Determine the (X, Y) coordinate at the center of the cell enclosing the given text.  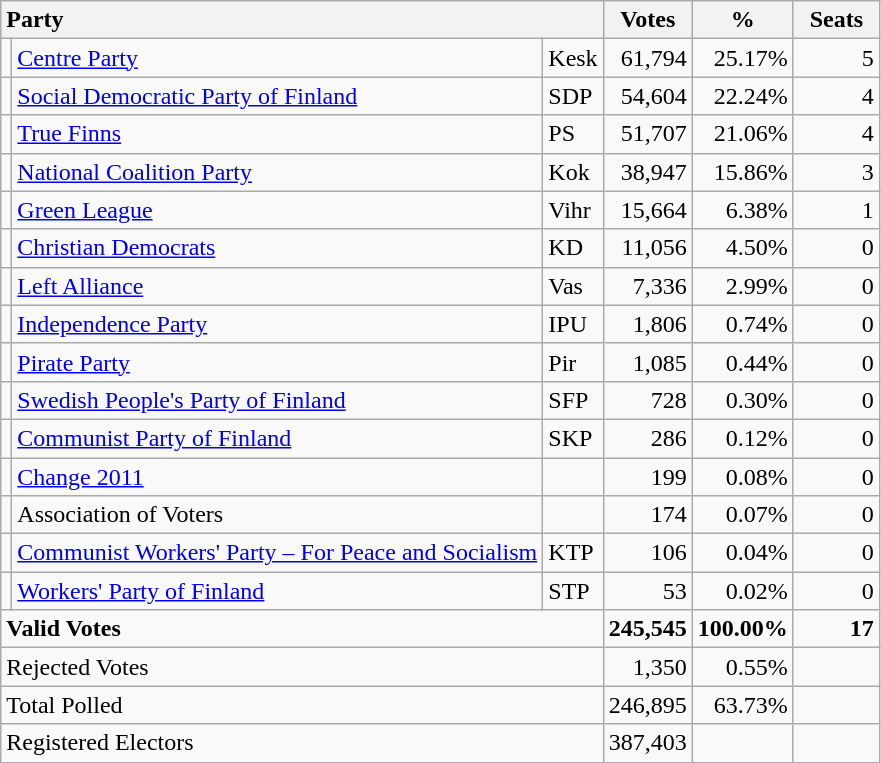
0.30% (742, 400)
15.86% (742, 172)
SFP (573, 400)
Pir (573, 362)
1 (836, 210)
Seats (836, 20)
Workers' Party of Finland (278, 591)
IPU (573, 324)
0.04% (742, 553)
1,806 (648, 324)
63.73% (742, 705)
100.00% (742, 629)
387,403 (648, 743)
4.50% (742, 248)
1,350 (648, 667)
Centre Party (278, 58)
21.06% (742, 134)
15,664 (648, 210)
Vihr (573, 210)
246,895 (648, 705)
728 (648, 400)
Total Polled (302, 705)
Christian Democrats (278, 248)
STP (573, 591)
Pirate Party (278, 362)
Kok (573, 172)
% (742, 20)
Party (302, 20)
Communist Workers' Party – For Peace and Socialism (278, 553)
Association of Voters (278, 515)
Communist Party of Finland (278, 438)
Kesk (573, 58)
7,336 (648, 286)
0.12% (742, 438)
0.07% (742, 515)
11,056 (648, 248)
Left Alliance (278, 286)
Registered Electors (302, 743)
Social Democratic Party of Finland (278, 96)
Change 2011 (278, 477)
61,794 (648, 58)
KD (573, 248)
National Coalition Party (278, 172)
3 (836, 172)
Green League (278, 210)
6.38% (742, 210)
Swedish People's Party of Finland (278, 400)
0.55% (742, 667)
53 (648, 591)
SKP (573, 438)
0.44% (742, 362)
174 (648, 515)
22.24% (742, 96)
106 (648, 553)
Valid Votes (302, 629)
17 (836, 629)
5 (836, 58)
KTP (573, 553)
PS (573, 134)
51,707 (648, 134)
25.17% (742, 58)
Vas (573, 286)
245,545 (648, 629)
54,604 (648, 96)
199 (648, 477)
1,085 (648, 362)
Votes (648, 20)
286 (648, 438)
Rejected Votes (302, 667)
SDP (573, 96)
38,947 (648, 172)
Independence Party (278, 324)
2.99% (742, 286)
0.02% (742, 591)
True Finns (278, 134)
0.08% (742, 477)
0.74% (742, 324)
